Search for the cell housing the specified text and yield its [x, y] center coordinate. 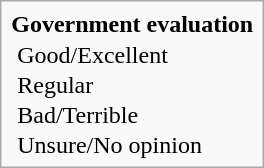
Bad/Terrible [132, 116]
Good/Excellent [132, 56]
Regular [132, 86]
Government evaluation [132, 24]
Unsure/No opinion [132, 146]
